From the cell containing the given text, extract its center point as (X, Y) coordinate. 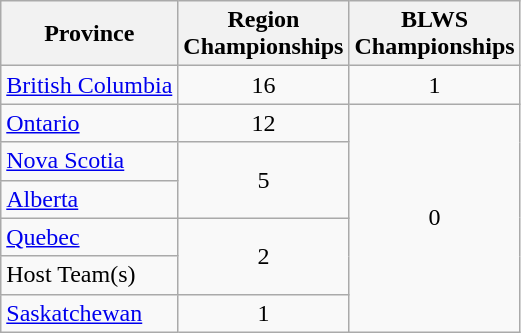
12 (264, 123)
16 (264, 85)
0 (434, 218)
RegionChampionships (264, 34)
Ontario (90, 123)
BLWSChampionships (434, 34)
Host Team(s) (90, 275)
Nova Scotia (90, 161)
Saskatchewan (90, 313)
Alberta (90, 199)
5 (264, 180)
2 (264, 256)
British Columbia (90, 85)
Quebec (90, 237)
Province (90, 34)
